Pinpoint the cell where the given text exists, returning its [x, y] midpoint coordinate. 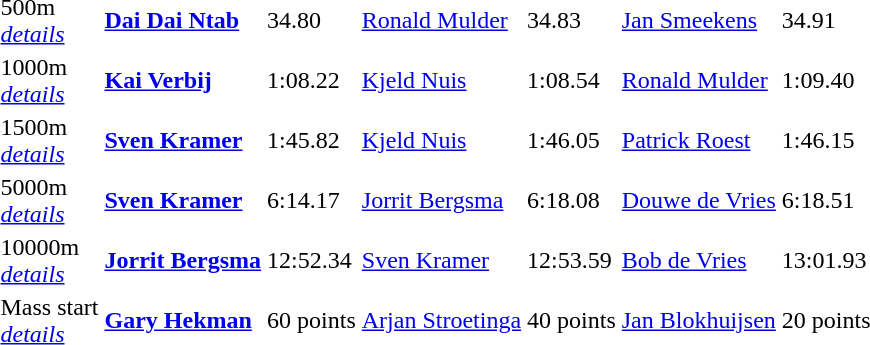
Bob de Vries [698, 260]
6:14.17 [312, 200]
12:53.59 [572, 260]
Patrick Roest [698, 140]
Kai Verbij [183, 80]
12:52.34 [312, 260]
Ronald Mulder [698, 80]
1:46.05 [572, 140]
1:08.22 [312, 80]
6:18.08 [572, 200]
1:08.54 [572, 80]
Douwe de Vries [698, 200]
1:45.82 [312, 140]
